Capture the cell that displays the provided text and extract its (X, Y) central coordinate. 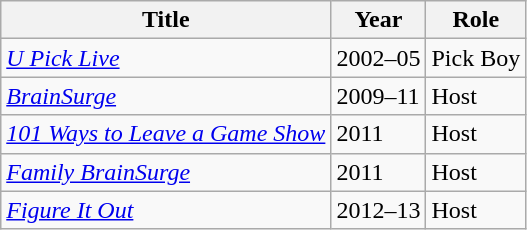
101 Ways to Leave a Game Show (166, 134)
Pick Boy (476, 58)
Figure It Out (166, 210)
Family BrainSurge (166, 172)
2002–05 (378, 58)
U Pick Live (166, 58)
Year (378, 20)
Title (166, 20)
BrainSurge (166, 96)
Role (476, 20)
2009–11 (378, 96)
2012–13 (378, 210)
